Determine the (X, Y) coordinate at the center of the cell enclosing the given text.  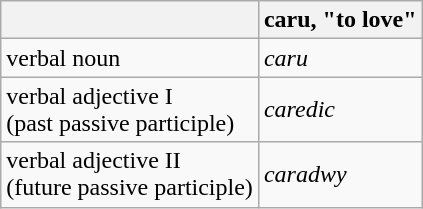
verbal adjective II(future passive participle) (130, 174)
verbal adjective I(past passive participle) (130, 110)
verbal noun (130, 58)
caru, "to love" (340, 20)
caradwy (340, 174)
caredic (340, 110)
caru (340, 58)
